Pinpoint the cell where the given text exists, returning its [X, Y] midpoint coordinate. 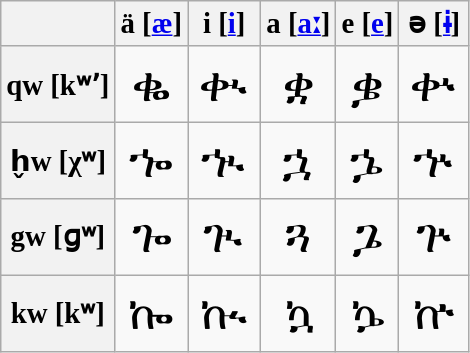
ቈ [152, 84]
ኋ [298, 160]
ጒ [224, 237]
kw [kʷ] [58, 313]
ኰ [152, 313]
ቌ [368, 84]
qw [kʷʼ] [58, 84]
ኵ [434, 313]
ኌ [368, 160]
ä [æ] [152, 24]
ጔ [368, 237]
ጓ [298, 237]
ኴ [368, 313]
ኍ [434, 160]
gw [ɡʷ] [58, 237]
ə [ɨ] [434, 24]
ኲ [224, 313]
ቍ [434, 84]
ቋ [298, 84]
a [aː] [298, 24]
ጐ [152, 237]
e [e] [368, 24]
ኳ [298, 313]
h̬w [χʷ] [58, 160]
ቊ [224, 84]
ኈ [152, 160]
i [i] [224, 24]
ጕ [434, 237]
ኊ [224, 160]
